Identify which cell holds the provided text, then report its [x, y] central coordinate. 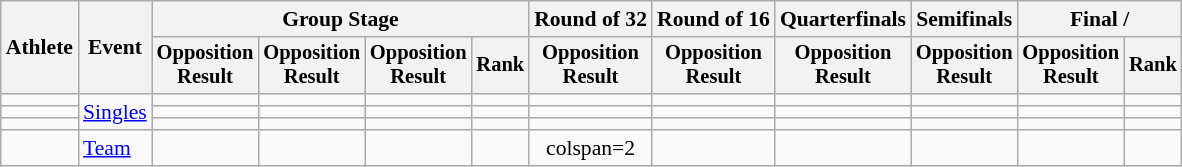
Singles [115, 112]
Event [115, 48]
Round of 32 [590, 19]
Semifinals [964, 19]
Final / [1099, 19]
Round of 16 [714, 19]
Quarterfinals [843, 19]
Group Stage [340, 19]
Athlete [40, 48]
colspan=2 [590, 148]
Team [115, 148]
